Capture the cell that displays the provided text and extract its [X, Y] central coordinate. 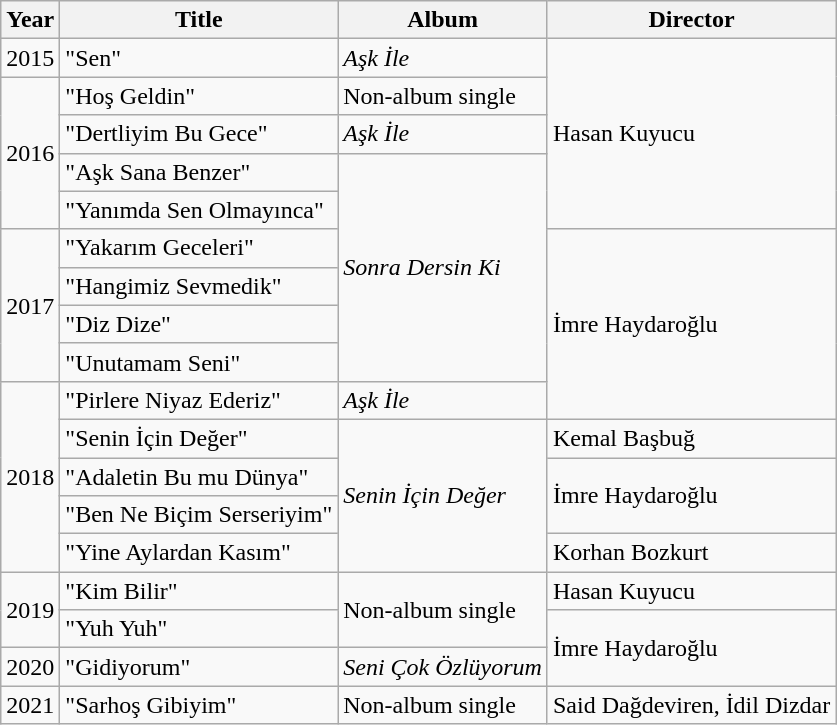
"Diz Dize" [199, 324]
Kemal Başbuğ [691, 438]
"Sarhoş Gibiyim" [199, 705]
"Yuh Yuh" [199, 629]
Year [30, 20]
Director [691, 20]
"Hangimiz Sevmedik" [199, 286]
2016 [30, 153]
"Hoş Geldin" [199, 96]
Sonra Dersin Ki [443, 267]
2020 [30, 667]
Senin İçin Değer [443, 495]
"Ben Ne Biçim Serseriyim" [199, 515]
Korhan Bozkurt [691, 553]
"Sen" [199, 58]
"Adaletin Bu mu Dünya" [199, 477]
2017 [30, 305]
"Aşk Sana Benzer" [199, 172]
"Gidiyorum" [199, 667]
Title [199, 20]
"Pirlere Niyaz Ederiz" [199, 400]
"Unutamam Seni" [199, 362]
"Yakarım Geceleri" [199, 248]
Said Dağdeviren, İdil Dizdar [691, 705]
2015 [30, 58]
Album [443, 20]
"Senin İçin Değer" [199, 438]
2021 [30, 705]
"Yanımda Sen Olmayınca" [199, 210]
2018 [30, 476]
Seni Çok Özlüyorum [443, 667]
"Kim Bilir" [199, 591]
"Yine Aylardan Kasım" [199, 553]
"Dertliyim Bu Gece" [199, 134]
2019 [30, 610]
